Provide the [X, Y] coordinate of the cell's center where the given text is located.  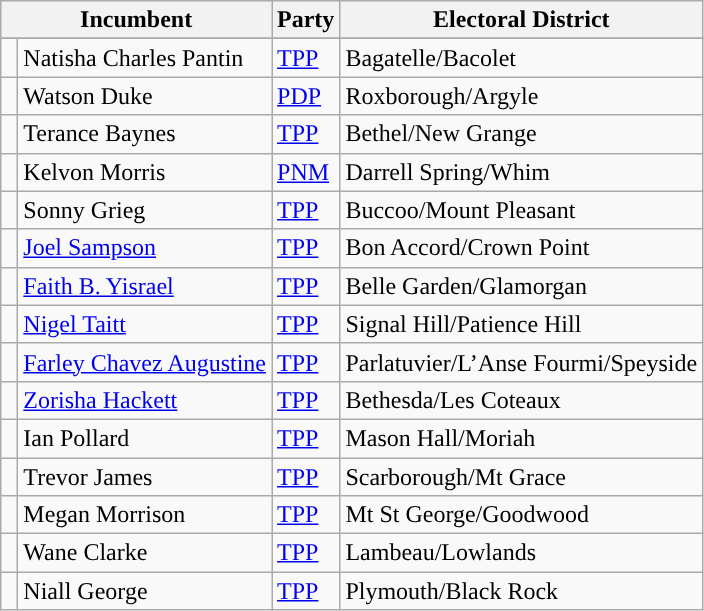
Wane Clarke [145, 553]
Terance Baynes [145, 134]
Farley Chavez Augustine [145, 362]
Party [306, 20]
Plymouth/Black Rock [522, 591]
Mt St George/Goodwood [522, 515]
Electoral District [522, 20]
PDP [306, 96]
Mason Hall/Moriah [522, 438]
Signal Hill/Patience Hill [522, 324]
Bagatelle/Bacolet [522, 58]
Niall George [145, 591]
Faith B. Yisrael [145, 286]
Parlatuvier/L’Anse Fourmi/Speyside [522, 362]
Incumbent [136, 20]
Kelvon Morris [145, 172]
Sonny Grieg [145, 210]
Joel Sampson [145, 248]
Buccoo/Mount Pleasant [522, 210]
Watson Duke [145, 96]
Natisha Charles Pantin [145, 58]
Roxborough/Argyle [522, 96]
Scarborough/Mt Grace [522, 477]
Megan Morrison [145, 515]
PNM [306, 172]
Bethesda/Les Coteaux [522, 400]
Belle Garden/Glamorgan [522, 286]
Zorisha Hackett [145, 400]
Nigel Taitt [145, 324]
Bethel/New Grange [522, 134]
Bon Accord/Crown Point [522, 248]
Trevor James [145, 477]
Lambeau/Lowlands [522, 553]
Ian Pollard [145, 438]
Darrell Spring/Whim [522, 172]
